Pinpoint the cell where the given text exists, returning its (x, y) midpoint coordinate. 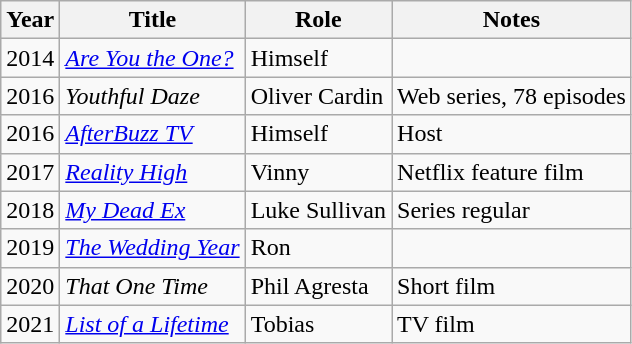
Notes (512, 20)
Series regular (512, 210)
2020 (30, 286)
That One Time (152, 286)
Phil Agresta (318, 286)
2021 (30, 324)
The Wedding Year (152, 248)
Host (512, 134)
My Dead Ex (152, 210)
Luke Sullivan (318, 210)
Ron (318, 248)
Oliver Cardin (318, 96)
Title (152, 20)
2017 (30, 172)
Tobias (318, 324)
Vinny (318, 172)
AfterBuzz TV (152, 134)
List of a Lifetime (152, 324)
Short film (512, 286)
2014 (30, 58)
2019 (30, 248)
TV film (512, 324)
Web series, 78 episodes (512, 96)
Reality High (152, 172)
2018 (30, 210)
Year (30, 20)
Netflix feature film (512, 172)
Youthful Daze (152, 96)
Role (318, 20)
Are You the One? (152, 58)
